Locate the cell with the specified text and output its (X, Y) center coordinate. 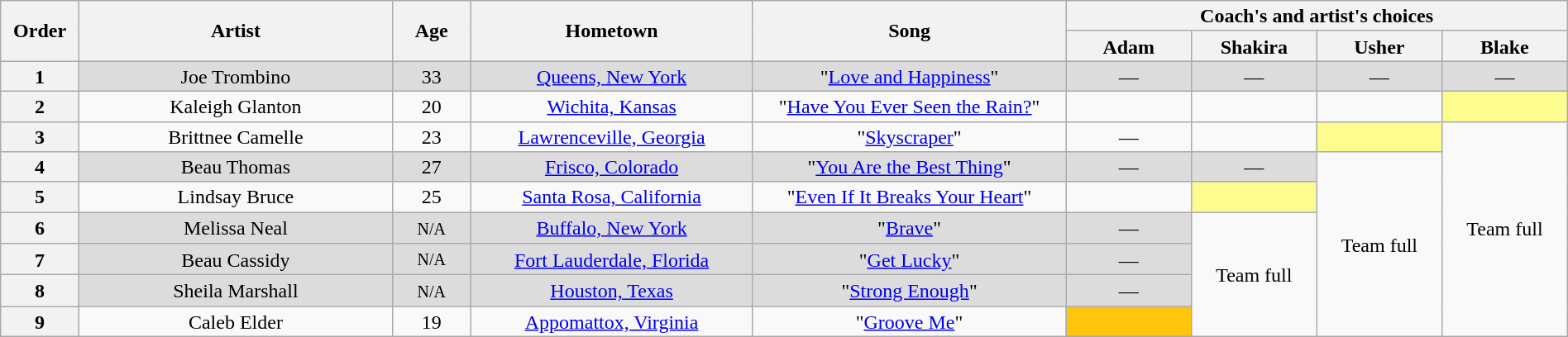
Frisco, Colorado (612, 167)
Queens, New York (612, 76)
6 (40, 228)
Lawrenceville, Georgia (612, 137)
"Groove Me" (910, 322)
20 (432, 106)
Hometown (612, 31)
"Have You Ever Seen the Rain?" (910, 106)
3 (40, 137)
8 (40, 291)
19 (432, 322)
2 (40, 106)
Beau Cassidy (235, 259)
"Strong Enough" (910, 291)
23 (432, 137)
"Get Lucky" (910, 259)
5 (40, 197)
"Skyscraper" (910, 137)
Artist (235, 31)
"Love and Happiness" (910, 76)
Brittnee Camelle (235, 137)
Adam (1129, 46)
Age (432, 31)
Shakira (1255, 46)
Joe Trombino (235, 76)
33 (432, 76)
"Brave" (910, 228)
Usher (1379, 46)
Caleb Elder (235, 322)
Houston, Texas (612, 291)
Wichita, Kansas (612, 106)
4 (40, 167)
"You Are the Best Thing" (910, 167)
Appomattox, Virginia (612, 322)
Fort Lauderdale, Florida (612, 259)
Beau Thomas (235, 167)
Melissa Neal (235, 228)
Santa Rosa, California (612, 197)
Coach's and artist's choices (1317, 17)
Lindsay Bruce (235, 197)
7 (40, 259)
"Even If It Breaks Your Heart" (910, 197)
27 (432, 167)
Kaleigh Glanton (235, 106)
Song (910, 31)
Blake (1505, 46)
1 (40, 76)
25 (432, 197)
Buffalo, New York (612, 228)
Order (40, 31)
9 (40, 322)
Sheila Marshall (235, 291)
